Detect which cell encompasses the target text, then output its [x, y] center coordinate. 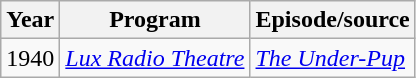
1940 [30, 58]
Lux Radio Theatre [155, 58]
Episode/source [332, 20]
Year [30, 20]
The Under-Pup [332, 58]
Program [155, 20]
